Search for the cell housing the specified text and yield its (x, y) center coordinate. 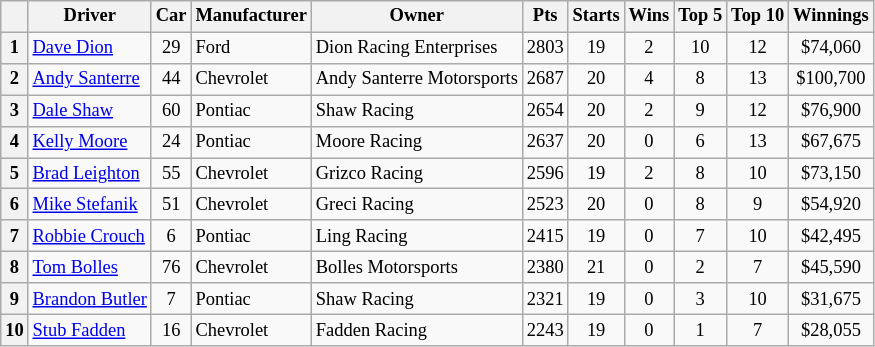
$100,700 (832, 80)
44 (171, 80)
Fadden Racing (416, 330)
2654 (545, 110)
16 (171, 330)
$67,675 (832, 142)
$31,675 (832, 298)
60 (171, 110)
51 (171, 204)
Brad Leighton (90, 174)
Winnings (832, 16)
Ling Racing (416, 236)
Tom Bolles (90, 268)
Andy Santerre (90, 80)
2596 (545, 174)
$28,055 (832, 330)
Andy Santerre Motorsports (416, 80)
Dion Racing Enterprises (416, 48)
Robbie Crouch (90, 236)
Top 10 (758, 16)
2523 (545, 204)
Manufacturer (251, 16)
Dave Dion (90, 48)
$76,900 (832, 110)
2803 (545, 48)
Driver (90, 16)
21 (596, 268)
$42,495 (832, 236)
2243 (545, 330)
29 (171, 48)
2415 (545, 236)
$54,920 (832, 204)
Kelly Moore (90, 142)
Top 5 (700, 16)
Car (171, 16)
Grizco Racing (416, 174)
Wins (649, 16)
2380 (545, 268)
Bolles Motorsports (416, 268)
Starts (596, 16)
Greci Racing (416, 204)
Dale Shaw (90, 110)
$74,060 (832, 48)
Brandon Butler (90, 298)
$73,150 (832, 174)
Moore Racing (416, 142)
2687 (545, 80)
2637 (545, 142)
Stub Fadden (90, 330)
Owner (416, 16)
24 (171, 142)
55 (171, 174)
2321 (545, 298)
Pts (545, 16)
Ford (251, 48)
76 (171, 268)
5 (14, 174)
Mike Stefanik (90, 204)
$45,590 (832, 268)
